Detect which cell encompasses the target text, then output its (X, Y) center coordinate. 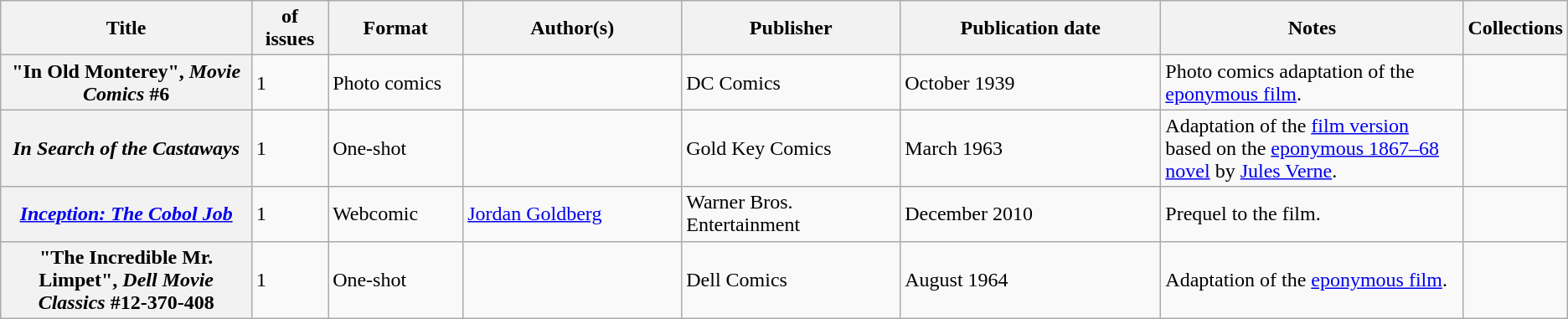
Jordan Goldberg (573, 214)
of issues (290, 28)
Title (126, 28)
Format (395, 28)
Collections (1515, 28)
Dell Comics (791, 280)
Author(s) (573, 28)
Adaptation of the film version based on the eponymous 1867–68 novel by Jules Verne. (1312, 148)
December 2010 (1030, 214)
"In Old Monterey", Movie Comics #6 (126, 82)
Adaptation of the eponymous film. (1312, 280)
Notes (1312, 28)
Inception: The Cobol Job (126, 214)
October 1939 (1030, 82)
Publication date (1030, 28)
Warner Bros. Entertainment (791, 214)
"The Incredible Mr. Limpet", Dell Movie Classics #12-370-408 (126, 280)
In Search of the Castaways (126, 148)
August 1964 (1030, 280)
March 1963 (1030, 148)
Prequel to the film. (1312, 214)
Publisher (791, 28)
Photo comics adaptation of the eponymous film. (1312, 82)
DC Comics (791, 82)
Webcomic (395, 214)
Photo comics (395, 82)
Gold Key Comics (791, 148)
